Search for the cell housing the specified text and yield its (x, y) center coordinate. 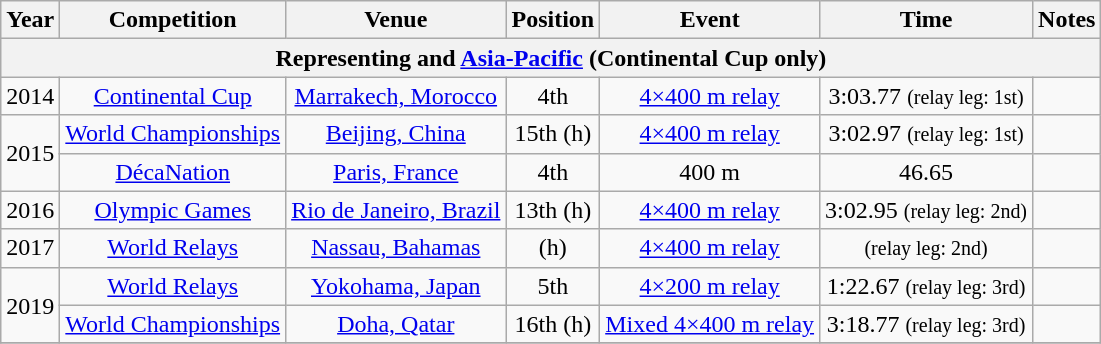
(relay leg: 2nd) (926, 248)
3:18.77 (relay leg: 3rd) (926, 324)
3:02.95 (relay leg: 2nd) (926, 210)
(h) (553, 248)
Event (710, 20)
Venue (396, 20)
1:22.67 (relay leg: 3rd) (926, 286)
2016 (30, 210)
Rio de Janeiro, Brazil (396, 210)
5th (553, 286)
2017 (30, 248)
16th (h) (553, 324)
4×200 m relay (710, 286)
Position (553, 20)
3:02.97 (relay leg: 1st) (926, 134)
46.65 (926, 172)
Continental Cup (173, 96)
Paris, France (396, 172)
Marrakech, Morocco (396, 96)
2014 (30, 96)
3:03.77 (relay leg: 1st) (926, 96)
13th (h) (553, 210)
Year (30, 20)
Notes (1067, 20)
Yokohama, Japan (396, 286)
400 m (710, 172)
Competition (173, 20)
2015 (30, 153)
Time (926, 20)
2019 (30, 305)
Nassau, Bahamas (396, 248)
Doha, Qatar (396, 324)
DécaNation (173, 172)
Representing and Asia-Pacific (Continental Cup only) (551, 58)
Beijing, China (396, 134)
Olympic Games (173, 210)
15th (h) (553, 134)
Mixed 4×400 m relay (710, 324)
